Identify which cell holds the provided text, then report its (X, Y) central coordinate. 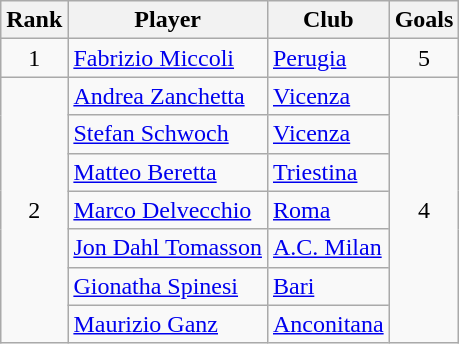
5 (424, 58)
Fabrizio Miccoli (168, 58)
Jon Dahl Tomasson (168, 248)
Stefan Schwoch (168, 134)
Goals (424, 20)
Club (328, 20)
Maurizio Ganz (168, 324)
Bari (328, 286)
Andrea Zanchetta (168, 96)
4 (424, 210)
A.C. Milan (328, 248)
Perugia (328, 58)
Rank (34, 20)
Matteo Beretta (168, 172)
Marco Delvecchio (168, 210)
1 (34, 58)
Player (168, 20)
2 (34, 210)
Roma (328, 210)
Triestina (328, 172)
Anconitana (328, 324)
Gionatha Spinesi (168, 286)
